Identify which cell holds the provided text, then report its [x, y] central coordinate. 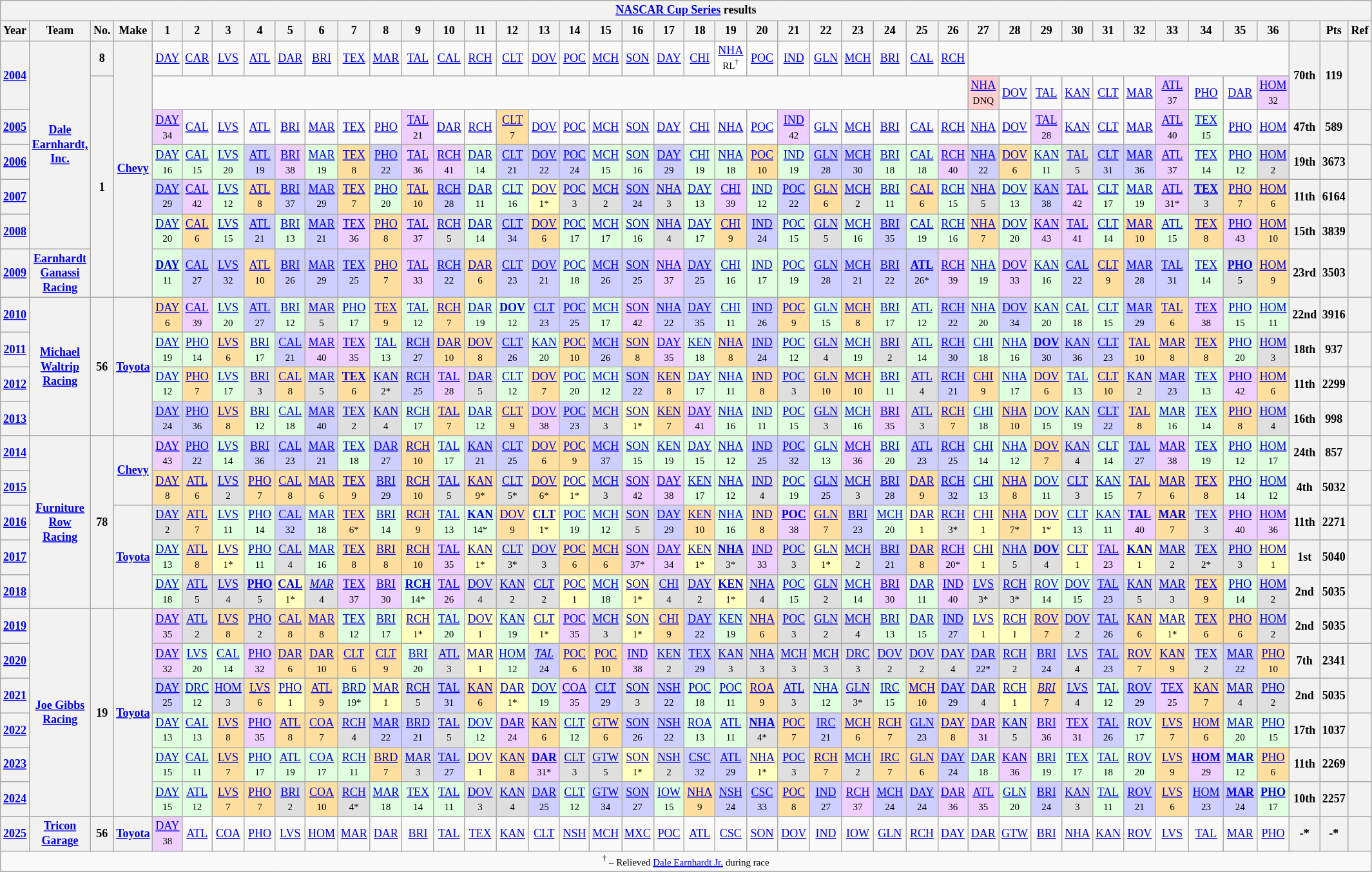
TAL18 [1108, 765]
DAR1* [513, 695]
GLN5 [826, 231]
HOM17 [1273, 453]
KAN8 [513, 765]
4th [1304, 488]
15th [1304, 231]
RCH28 [449, 197]
KAN16 [1047, 273]
BRI21 [890, 557]
GLN3* [858, 695]
2299 [1334, 384]
2017 [15, 557]
KAN9 [1172, 661]
TEX29 [700, 661]
IND38 [637, 661]
NHA9 [700, 799]
2269 [1334, 765]
KAN2* [386, 384]
BRD7 [386, 765]
RCH41 [449, 162]
LVS32 [228, 273]
DAR31* [544, 765]
23rd [1304, 273]
IND26 [762, 315]
33 [1172, 31]
COA35 [575, 695]
POC11 [731, 695]
HOM9 [1273, 273]
ROA9 [762, 695]
SON27 [637, 799]
IND42 [794, 128]
No. [102, 31]
3916 [1334, 315]
19th [1304, 162]
NHADNQ [983, 93]
22 [826, 31]
16 [637, 31]
COA [228, 834]
ATL26* [922, 273]
NHA3* [731, 557]
LVS11 [228, 523]
TAL33 [418, 273]
ROV20 [1139, 765]
2008 [15, 231]
DOV9 [513, 523]
DAR15 [922, 626]
LVS1* [228, 557]
RCH2 [1015, 661]
TEX38 [1206, 315]
34 [1206, 31]
TEX18 [354, 453]
MCH30 [858, 162]
NHA10 [1015, 419]
DAY20 [168, 231]
GTW6 [606, 730]
ATL23 [922, 453]
Team [59, 31]
HOM11 [1273, 315]
PHO40 [1240, 523]
† – Relieved Dale Earnhardt Jr. during race [686, 862]
MCH8 [858, 315]
5 [290, 31]
2006 [15, 162]
CHI11 [731, 315]
ATL35 [983, 799]
KEN7 [669, 419]
DOV30 [1047, 349]
ATL15 [1172, 231]
CAL32 [290, 523]
2012 [15, 384]
LVS1 [983, 626]
2257 [1334, 799]
NASCAR Cup Series results [686, 10]
LVS3* [983, 592]
2009 [15, 273]
20 [762, 31]
LVS2 [228, 488]
CLT3* [513, 557]
TEX12 [354, 626]
CAL1* [290, 592]
BRI29 [386, 488]
SON8 [637, 349]
HOM36 [1273, 523]
11 [480, 31]
CLT13 [1077, 523]
RCH30 [952, 349]
GTW34 [606, 799]
857 [1334, 453]
CLT31 [1108, 162]
PHO36 [197, 419]
RCH17 [418, 419]
NHA4* [762, 730]
5040 [1334, 557]
MCH37 [606, 453]
2 [197, 31]
6 [322, 31]
TEX2* [1206, 557]
BRD19* [354, 695]
RCH39 [952, 273]
DAR24 [513, 730]
CAL19 [922, 231]
KEN17 [700, 488]
KAN15 [1108, 488]
GLN3 [826, 419]
2022 [15, 730]
Ref [1360, 31]
BRI23 [858, 523]
DAY19 [168, 349]
DAY32 [168, 661]
CLT34 [513, 231]
PHO43 [1240, 231]
POC7 [794, 730]
78 [102, 522]
CLT10 [1108, 384]
2341 [1334, 661]
DOV11 [1047, 488]
2014 [15, 453]
MAR2 [1172, 557]
MAR36 [1139, 162]
DAR31 [983, 730]
KAN9* [480, 488]
KEN8 [669, 384]
MXC [637, 834]
CAL11 [197, 765]
Tricon Garage [59, 834]
2010 [15, 315]
GLN13 [826, 453]
Year [15, 31]
CAL13 [197, 730]
POC32 [794, 453]
CHI39 [731, 197]
NHA11 [731, 384]
DAY41 [700, 419]
BRI37 [290, 197]
CAL4 [290, 557]
13 [544, 31]
3673 [1334, 162]
SON15 [637, 453]
CLT5* [513, 488]
2018 [15, 592]
DOV13 [1015, 197]
10 [449, 31]
RCH21 [952, 384]
CSC32 [700, 765]
DAY16 [168, 162]
3 [228, 31]
28 [1015, 31]
POC8 [794, 799]
DAR9 [922, 488]
MCH21 [858, 273]
BRD21 [418, 730]
TAL20 [449, 626]
CLT29 [606, 695]
IOW [858, 834]
ATL29 [731, 765]
ROV21 [1139, 799]
BRI26 [290, 273]
PHO1 [290, 695]
MCH24 [890, 799]
GLN10 [826, 384]
SON3 [637, 695]
17 [669, 31]
CLT25 [513, 453]
ATL31* [1172, 197]
CLT6 [354, 661]
26 [952, 31]
KAN21 [480, 453]
SON25 [637, 273]
DAR18 [983, 765]
TAL24 [544, 661]
TAL6 [1172, 315]
18 [700, 31]
BRI14 [386, 523]
ATL11 [731, 730]
HOM 29 [1206, 765]
MAR24 [1240, 799]
DOV20 [1015, 231]
17th [1304, 730]
ROV29 [1139, 695]
NHA18 [731, 162]
DOV6* [544, 488]
MAR38 [1172, 453]
RCH14* [418, 592]
GLN20 [1015, 799]
POC23 [575, 419]
RCH20* [952, 557]
KEN10 [700, 523]
MCH4 [858, 626]
LVS15 [228, 231]
PHO10 [1273, 661]
2005 [15, 128]
LVS17 [228, 384]
2019 [15, 626]
KEN18 [700, 349]
IND4 [762, 488]
MAR23 [1172, 384]
POC22 [794, 197]
7th [1304, 661]
10th [1304, 799]
Furniture Row Racing [59, 522]
35 [1240, 31]
DAY18 [168, 592]
2004 [15, 75]
CAL27 [197, 273]
DOV33 [1015, 273]
1037 [1334, 730]
22nd [1304, 315]
COA10 [322, 799]
ATL6 [197, 488]
SON26 [637, 730]
ATL40 [1172, 128]
POC12 [794, 349]
CLT1 [1077, 557]
Pts [1334, 31]
KAN7 [1206, 695]
BRI8 [386, 557]
31 [1108, 31]
DOV8 [480, 349]
DAR19 [480, 315]
7 [354, 31]
POC25 [575, 315]
DOV19 [544, 695]
DAR12 [480, 419]
24 [890, 31]
998 [1334, 419]
CHI4 [669, 592]
MCH19 [858, 349]
DRC3 [858, 661]
ATL4 [922, 384]
NHA19 [983, 273]
PHO11 [260, 557]
18th [1304, 349]
GLN23 [922, 730]
ATL2 [197, 626]
TAL41 [1077, 231]
IND11 [762, 419]
6164 [1334, 197]
DAR27 [386, 453]
BRI3 [260, 384]
TEX13 [1206, 384]
ROV [1139, 834]
DAR22* [983, 661]
IRC21 [826, 730]
2025 [15, 834]
HOM23 [1206, 799]
CLT16 [513, 197]
MCH15 [606, 162]
3839 [1334, 231]
SON37* [637, 557]
Make [133, 31]
MCH14 [858, 592]
9 [418, 31]
POC24 [575, 162]
32 [1139, 31]
IRC15 [890, 695]
PHO35 [260, 730]
POC17 [575, 231]
KEN2 [669, 661]
KAN43 [1047, 231]
NHA1* [762, 765]
NHA7 [983, 231]
589 [1334, 128]
IND40 [952, 592]
NSH2 [669, 765]
GLN1* [826, 557]
TAL36 [418, 162]
RCH16 [952, 231]
Michael Waltrip Racing [59, 367]
CAL39 [197, 315]
LVS14 [228, 453]
TEX35 [354, 349]
GLN25 [826, 488]
GLN15 [826, 315]
CHI13 [983, 488]
GTW5 [606, 765]
CLT22 [1108, 419]
ATL5 [197, 592]
PHO3 [1240, 557]
TAL40 [1139, 523]
Joe Gibbs Racing [59, 713]
ATL10 [260, 273]
CLT15 [1108, 315]
MAR20 [1240, 730]
KAN1* [480, 557]
14 [575, 31]
Dale Earnhardt, Inc. [59, 144]
119 [1334, 75]
SON24 [637, 197]
ATL9 [322, 695]
IOW15 [669, 799]
RCH11 [354, 765]
36 [1273, 31]
27 [983, 31]
MAR1* [1172, 626]
TEX31 [1077, 730]
DAY22 [700, 626]
TAL21 [418, 128]
BRI7 [1047, 695]
CLT17 [1108, 197]
2016 [15, 523]
TEX19 [1206, 453]
ATL7 [197, 523]
POC38 [794, 523]
2271 [1334, 523]
NSH [575, 834]
TEX15 [1206, 128]
BRI28 [890, 488]
CAL15 [197, 162]
POC20 [575, 384]
CLT7 [513, 128]
IND33 [762, 557]
25 [922, 31]
RCH40 [952, 162]
CLT26 [513, 349]
GLN7 [826, 523]
TAL35 [449, 557]
2023 [15, 765]
ROA13 [700, 730]
2024 [15, 799]
BRI18 [890, 162]
DAR4 [983, 695]
NHA7* [1015, 523]
2013 [15, 419]
BRI22 [890, 273]
24th [1304, 453]
MCH18 [606, 592]
MCH20 [890, 523]
TEX17 [1077, 765]
GLN4 [826, 349]
DAR25 [544, 799]
70th [1304, 75]
DOV34 [1015, 315]
DRC12 [197, 695]
TAL8 [1139, 419]
29 [1047, 31]
TEX37 [354, 592]
DAY12 [168, 384]
2011 [15, 349]
TEX6* [354, 523]
DAR1 [922, 523]
CAL23 [290, 453]
HOM1 [1273, 557]
MAR28 [1139, 273]
TEX36 [354, 231]
MAR12 [1240, 765]
2021 [15, 695]
CAL21 [290, 349]
DAR8 [922, 557]
CAL14 [228, 661]
MAR7 [1172, 523]
POC1* [575, 488]
MAR10 [1139, 231]
IND25 [762, 453]
TAL17 [449, 453]
NHARL† [731, 58]
Earnhardt Ganassi Racing [59, 273]
HOM32 [1273, 93]
DAY4 [952, 661]
3503 [1334, 273]
RCH37 [858, 799]
16th [1304, 419]
CHI16 [731, 273]
GTW [1015, 834]
RCH15 [952, 197]
5032 [1334, 488]
NHA17 [1015, 384]
RCH27 [418, 349]
HOM10 [1273, 231]
30 [1077, 31]
DOV21 [544, 273]
HOM4 [1273, 419]
RCH4 [354, 730]
2020 [15, 661]
RCH1* [418, 626]
TAL37 [418, 231]
IND12 [762, 197]
CHI19 [700, 162]
12 [513, 31]
DAR5 [480, 384]
ATL21 [260, 231]
IND17 [762, 273]
DOV38 [544, 419]
23 [858, 31]
DAY6 [168, 315]
47th [1304, 128]
ATL27 [260, 315]
MCH36 [858, 453]
SON22 [637, 384]
RCH4* [354, 799]
POC35 [575, 626]
NHA20 [983, 315]
CAL42 [197, 197]
21 [794, 31]
CSC33 [762, 799]
NHA6 [762, 626]
DAY43 [168, 453]
2007 [15, 197]
LVS9 [1172, 765]
ROV17 [1139, 730]
CAL22 [1077, 273]
ATL14 [922, 349]
CHI14 [983, 453]
DOV22 [544, 162]
COA17 [322, 765]
RCH32 [952, 488]
BRI19 [1047, 765]
CLT2 [544, 592]
POC1 [575, 592]
IND19 [794, 162]
COA7 [322, 730]
RCH9 [418, 523]
NSH24 [731, 799]
ROV14 [1047, 592]
CLT21 [513, 162]
IRC7 [890, 765]
15 [606, 31]
NHA37 [669, 273]
SON5 [637, 523]
1st [1304, 557]
KAN14* [480, 523]
KAN38 [1047, 197]
PHO32 [260, 661]
TAL42 [1077, 197]
937 [1334, 349]
CSC [731, 834]
DAY11 [168, 273]
TEX7 [354, 197]
4 [260, 31]
BRI38 [290, 162]
2015 [15, 488]
PHO42 [1240, 384]
LVS12 [228, 197]
KAN1 [1139, 557]
CAR [197, 58]
DAR36 [952, 799]
